Output the (x, y) coordinate of the center of the cell containing the given text.  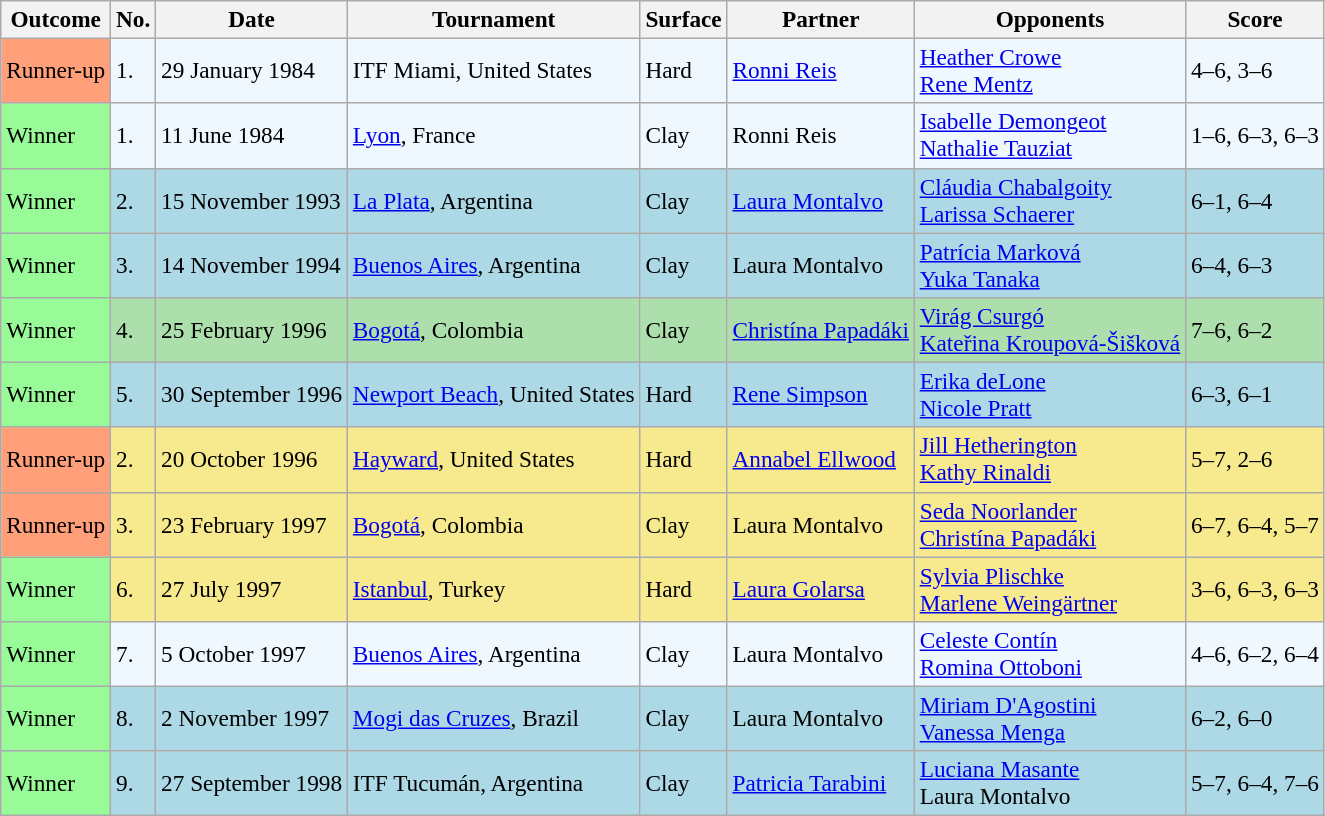
20 October 1996 (252, 460)
6. (134, 588)
Christína Papadáki (820, 330)
8. (134, 718)
6–1, 6–4 (1256, 200)
Patrícia Marková Yuka Tanaka (1050, 264)
7–6, 6–2 (1256, 330)
5. (134, 394)
Date (252, 19)
Score (1256, 19)
Virág Csurgó Kateřina Kroupová-Šišková (1050, 330)
Seda Noorlander Christína Papadáki (1050, 524)
6–4, 6–3 (1256, 264)
ITF Miami, United States (494, 70)
Cláudia Chabalgoity Larissa Schaerer (1050, 200)
2 November 1997 (252, 718)
Newport Beach, United States (494, 394)
Istanbul, Turkey (494, 588)
4–6, 6–2, 6–4 (1256, 654)
30 September 1996 (252, 394)
Isabelle Demongeot Nathalie Tauziat (1050, 136)
23 February 1997 (252, 524)
Luciana Masante Laura Montalvo (1050, 784)
Hayward, United States (494, 460)
ITF Tucumán, Argentina (494, 784)
Mogi das Cruzes, Brazil (494, 718)
6–7, 6–4, 5–7 (1256, 524)
Opponents (1050, 19)
Partner (820, 19)
5–7, 6–4, 7–6 (1256, 784)
7. (134, 654)
5–7, 2–6 (1256, 460)
5 October 1997 (252, 654)
25 February 1996 (252, 330)
La Plata, Argentina (494, 200)
Celeste Contín Romina Ottoboni (1050, 654)
Rene Simpson (820, 394)
29 January 1984 (252, 70)
Annabel Ellwood (820, 460)
No. (134, 19)
14 November 1994 (252, 264)
27 September 1998 (252, 784)
Laura Golarsa (820, 588)
Patricia Tarabini (820, 784)
4–6, 3–6 (1256, 70)
11 June 1984 (252, 136)
6–2, 6–0 (1256, 718)
Tournament (494, 19)
Lyon, France (494, 136)
Surface (684, 19)
3–6, 6–3, 6–3 (1256, 588)
4. (134, 330)
Erika deLone Nicole Pratt (1050, 394)
Heather Crowe Rene Mentz (1050, 70)
15 November 1993 (252, 200)
Jill Hetherington Kathy Rinaldi (1050, 460)
1–6, 6–3, 6–3 (1256, 136)
Miriam D'Agostini Vanessa Menga (1050, 718)
6–3, 6–1 (1256, 394)
Outcome (56, 19)
9. (134, 784)
Sylvia Plischke Marlene Weingärtner (1050, 588)
27 July 1997 (252, 588)
